Determine the [X, Y] coordinate at the center of the cell enclosing the given text.  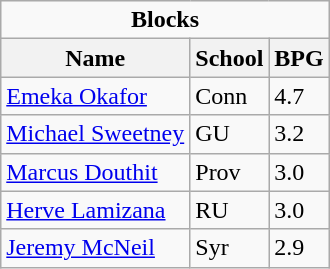
3.2 [299, 134]
Michael Sweetney [96, 134]
Blocks [165, 20]
School [230, 58]
GU [230, 134]
Name [96, 58]
Jeremy McNeil [96, 248]
RU [230, 210]
Conn [230, 96]
Syr [230, 248]
Marcus Douthit [96, 172]
Prov [230, 172]
Herve Lamizana [96, 210]
2.9 [299, 248]
4.7 [299, 96]
Emeka Okafor [96, 96]
BPG [299, 58]
